Pinpoint the cell where the given text exists, returning its [X, Y] midpoint coordinate. 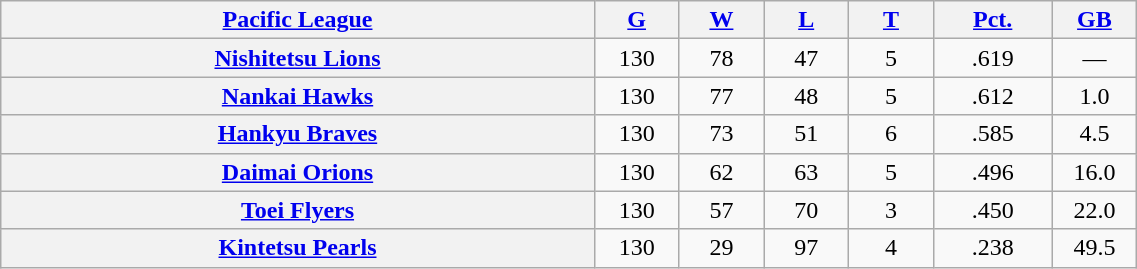
22.0 [1094, 210]
L [806, 20]
.238 [992, 248]
Toei Flyers [298, 210]
62 [722, 172]
48 [806, 96]
57 [722, 210]
.450 [992, 210]
Daimai Orions [298, 172]
29 [722, 248]
W [722, 20]
.612 [992, 96]
77 [722, 96]
97 [806, 248]
78 [722, 58]
51 [806, 134]
Kintetsu Pearls [298, 248]
49.5 [1094, 248]
6 [892, 134]
4 [892, 248]
.496 [992, 172]
G [636, 20]
.619 [992, 58]
4.5 [1094, 134]
73 [722, 134]
70 [806, 210]
GB [1094, 20]
Nankai Hawks [298, 96]
47 [806, 58]
Pct. [992, 20]
Pacific League [298, 20]
Nishitetsu Lions [298, 58]
16.0 [1094, 172]
63 [806, 172]
T [892, 20]
Hankyu Braves [298, 134]
1.0 [1094, 96]
.585 [992, 134]
3 [892, 210]
— [1094, 58]
